Find where the given text appears and provide that cell's center as [x, y] coordinate. 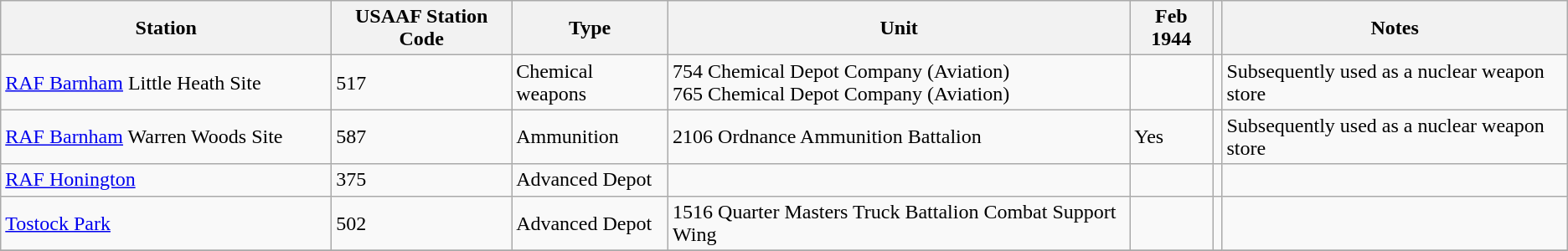
Unit [900, 28]
2106 Ordnance Ammunition Battalion [900, 137]
Chemical weapons [590, 82]
Type [590, 28]
587 [422, 137]
375 [422, 180]
Tostock Park [166, 223]
1516 Quarter Masters Truck Battalion Combat Support Wing [900, 223]
USAAF Station Code [422, 28]
Notes [1395, 28]
Ammunition [590, 137]
Station [166, 28]
502 [422, 223]
Feb 1944 [1171, 28]
RAF Barnham Little Heath Site [166, 82]
Yes [1171, 137]
RAF Barnham Warren Woods Site [166, 137]
754 Chemical Depot Company (Aviation) 765 Chemical Depot Company (Aviation) [900, 82]
RAF Honington [166, 180]
517 [422, 82]
